Determine the [x, y] coordinate at the center of the cell enclosing the given text.  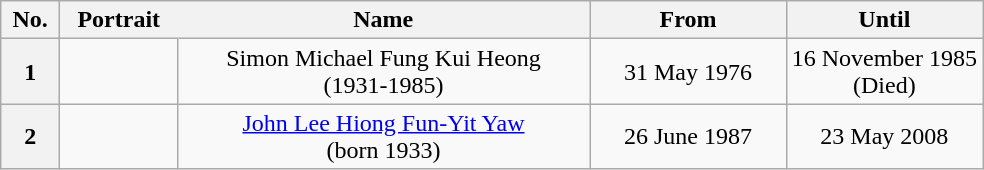
From [688, 20]
26 June 1987 [688, 136]
Until [884, 20]
John Lee Hiong Fun-Yit Yaw (born 1933) [384, 136]
23 May 2008 [884, 136]
31 May 1976 [688, 72]
2 [30, 136]
Simon Michael Fung Kui Heong (1931-1985) [384, 72]
No. [30, 20]
Name [384, 20]
16 November 1985 (Died) [884, 72]
1 [30, 72]
Portrait [119, 20]
